Identify which cell holds the provided text, then report its (X, Y) central coordinate. 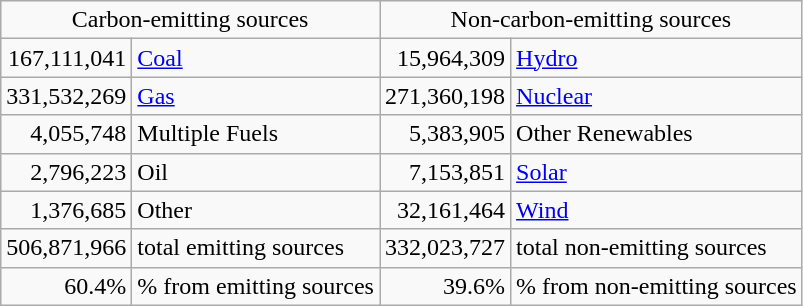
total emitting sources (256, 248)
331,532,269 (66, 96)
332,023,727 (446, 248)
7,153,851 (446, 172)
Coal (256, 58)
Solar (657, 172)
Hydro (657, 58)
271,360,198 (446, 96)
5,383,905 (446, 134)
Nuclear (657, 96)
32,161,464 (446, 210)
Other Renewables (657, 134)
Wind (657, 210)
506,871,966 (66, 248)
4,055,748 (66, 134)
15,964,309 (446, 58)
60.4% (66, 286)
Oil (256, 172)
Gas (256, 96)
total non-emitting sources (657, 248)
Carbon-emitting sources (190, 20)
Multiple Fuels (256, 134)
167,111,041 (66, 58)
39.6% (446, 286)
Non-carbon-emitting sources (592, 20)
% from non-emitting sources (657, 286)
2,796,223 (66, 172)
% from emitting sources (256, 286)
Other (256, 210)
1,376,685 (66, 210)
